Find where the given text appears and provide that cell's center as [X, Y] coordinate. 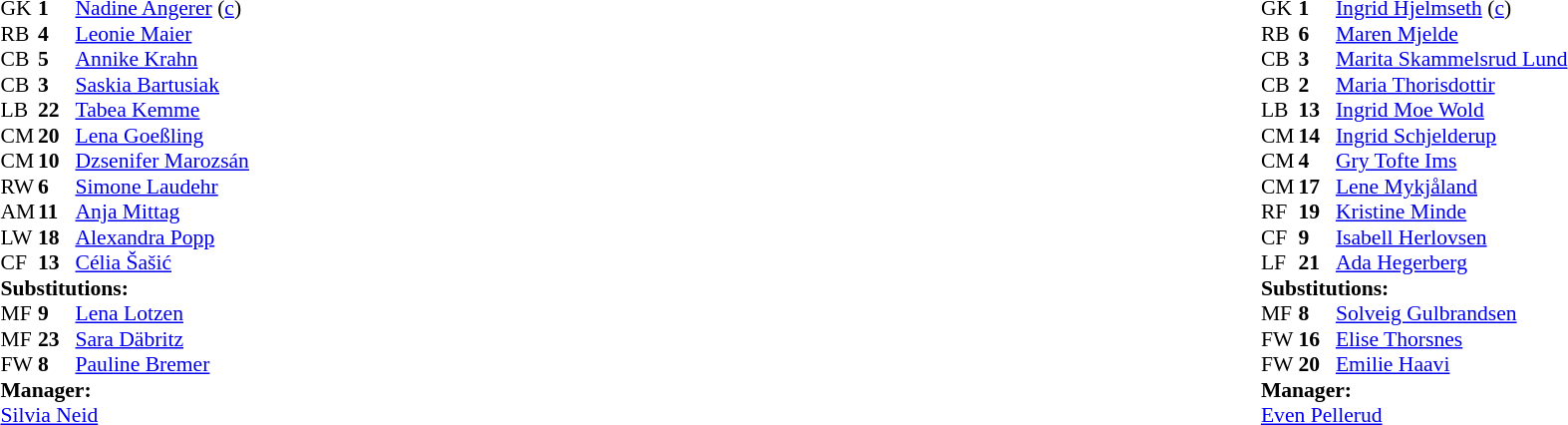
Alexandra Popp [162, 237]
Gry Tofte Ims [1451, 161]
Saskia Bartusiak [162, 85]
Célia Šašić [162, 262]
Lene Mykjåland [1451, 187]
10 [57, 161]
16 [1317, 339]
Dzsenifer Marozsán [162, 161]
22 [57, 111]
Solveig Gulbrandsen [1451, 314]
AM [19, 212]
Ingrid Schjelderup [1451, 136]
Sara Däbritz [162, 339]
Simone Laudehr [162, 187]
Pauline Bremer [162, 364]
Ada Hegerberg [1451, 262]
17 [1317, 187]
2 [1317, 85]
Marita Skammelsrud Lund [1451, 59]
Maren Mjelde [1451, 34]
RW [19, 187]
Kristine Minde [1451, 212]
Maria Thorisdottir [1451, 85]
14 [1317, 136]
18 [57, 237]
23 [57, 339]
11 [57, 212]
21 [1317, 262]
Tabea Kemme [162, 111]
19 [1317, 212]
Emilie Haavi [1451, 364]
LF [1280, 262]
LW [19, 237]
Annike Krahn [162, 59]
Lena Goeßling [162, 136]
RF [1280, 212]
Leonie Maier [162, 34]
Elise Thorsnes [1451, 339]
Isabell Herlovsen [1451, 237]
Ingrid Moe Wold [1451, 111]
Lena Lotzen [162, 314]
Anja Mittag [162, 212]
5 [57, 59]
